Detect which cell encompasses the target text, then output its [X, Y] center coordinate. 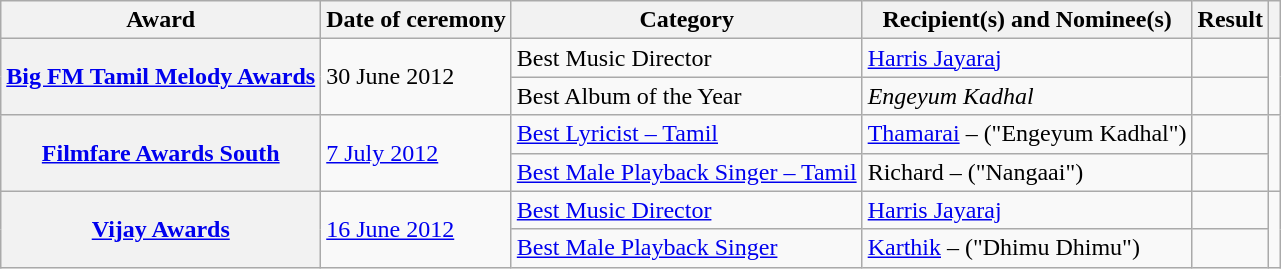
Thamarai – ("Engeyum Kadhal") [1027, 134]
Richard – ("Nangaai") [1027, 172]
Karthik – ("Dhimu Dhimu") [1027, 248]
Recipient(s) and Nominee(s) [1027, 20]
Best Male Playback Singer [686, 248]
Best Album of the Year [686, 96]
7 July 2012 [416, 153]
Best Lyricist – Tamil [686, 134]
Vijay Awards [161, 229]
30 June 2012 [416, 77]
Award [161, 20]
16 June 2012 [416, 229]
Filmfare Awards South [161, 153]
Date of ceremony [416, 20]
Engeyum Kadhal [1027, 96]
Category [686, 20]
Big FM Tamil Melody Awards [161, 77]
Best Male Playback Singer – Tamil [686, 172]
Result [1230, 20]
